Find where the given text appears and provide that cell's center as (X, Y) coordinate. 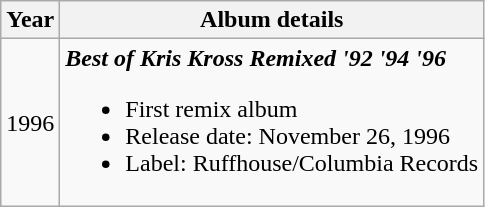
1996 (30, 122)
Album details (272, 20)
Best of Kris Kross Remixed '92 '94 '96First remix albumRelease date: November 26, 1996Label: Ruffhouse/Columbia Records (272, 122)
Year (30, 20)
